Find where the given text appears and provide that cell's center as (x, y) coordinate. 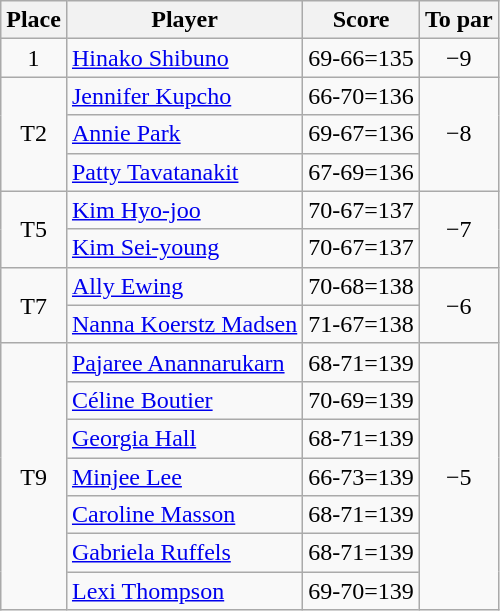
Kim Sei-young (184, 248)
Georgia Hall (184, 438)
67-69=136 (362, 172)
Place (34, 20)
Nanna Koerstz Madsen (184, 324)
1 (34, 58)
69-70=139 (362, 591)
Pajaree Anannarukarn (184, 362)
69-66=135 (362, 58)
−9 (458, 58)
Céline Boutier (184, 400)
Kim Hyo-joo (184, 210)
Jennifer Kupcho (184, 96)
Patty Tavatanakit (184, 172)
−6 (458, 305)
Gabriela Ruffels (184, 553)
Caroline Masson (184, 515)
70-69=139 (362, 400)
T2 (34, 134)
−7 (458, 229)
Player (184, 20)
66-70=136 (362, 96)
71-67=138 (362, 324)
70-68=138 (362, 286)
To par (458, 20)
Score (362, 20)
Lexi Thompson (184, 591)
−8 (458, 134)
Ally Ewing (184, 286)
Hinako Shibuno (184, 58)
Minjee Lee (184, 477)
Annie Park (184, 134)
69-67=136 (362, 134)
T5 (34, 229)
T7 (34, 305)
66-73=139 (362, 477)
−5 (458, 476)
T9 (34, 476)
